Pinpoint the cell where the given text exists, returning its [X, Y] midpoint coordinate. 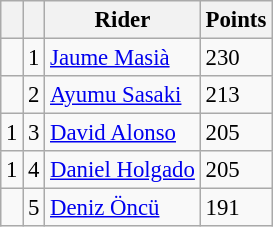
Jaume Masià [122, 58]
4 [34, 170]
Deniz Öncü [122, 208]
David Alonso [122, 133]
3 [34, 133]
Rider [122, 20]
191 [236, 208]
Points [236, 20]
2 [34, 95]
5 [34, 208]
Daniel Holgado [122, 170]
230 [236, 58]
Ayumu Sasaki [122, 95]
213 [236, 95]
